Detect which cell encompasses the target text, then output its (X, Y) center coordinate. 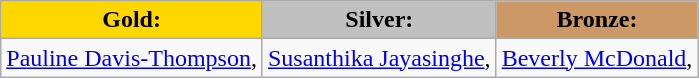
Pauline Davis-Thompson, (132, 58)
Gold: (132, 20)
Bronze: (597, 20)
Beverly McDonald, (597, 58)
Silver: (379, 20)
Susanthika Jayasinghe, (379, 58)
